Return the (X, Y) coordinate for the center point of the cell that contains the specified text.  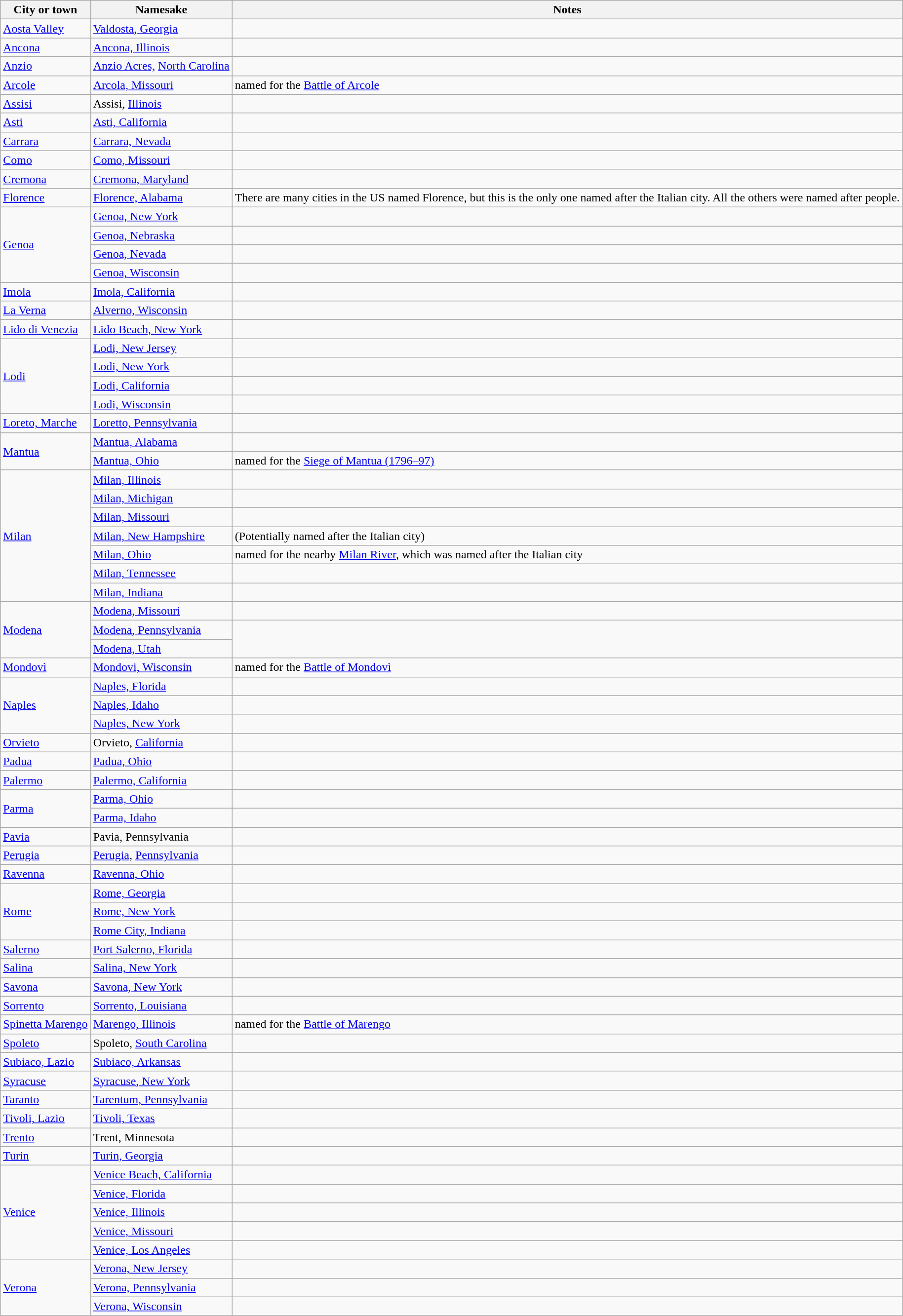
Savona (45, 987)
Valdosta, Georgia (161, 29)
Subiaco, Arkansas (161, 1062)
There are many cities in the US named Florence, but this is the only one named after the Italian city. All the others were named after people. (567, 197)
Mantua, Alabama (161, 442)
Naples (45, 705)
Milan, Illinois (161, 479)
Ravenna, Ohio (161, 874)
Modena (45, 630)
Rome, New York (161, 912)
named for the Battle of Marengo (567, 1024)
Carrara (45, 141)
named for the Battle of Mondovì (567, 667)
Venice, Florida (161, 1194)
Padua, Ohio (161, 761)
Namesake (161, 10)
Aosta Valley (45, 29)
Anzio Acres, North Carolina (161, 66)
Venice, Los Angeles (161, 1250)
Palermo (45, 780)
Salerno (45, 949)
Florence (45, 197)
Loretto, Pennsylvania (161, 423)
Lodi (45, 376)
Savona, New York (161, 987)
Lodi, New Jersey (161, 348)
Milan, Missouri (161, 517)
Milan (45, 536)
(Potentially named after the Italian city) (567, 536)
named for the Siege of Mantua (1796–97) (567, 461)
Anzio (45, 66)
Lido di Venezia (45, 329)
Asti (45, 122)
Padua (45, 761)
Taranto (45, 1099)
Milan, Michigan (161, 498)
Arcola, Missouri (161, 85)
Palermo, California (161, 780)
Orvieto, California (161, 742)
Marengo, Illinois (161, 1024)
Cremona, Maryland (161, 179)
Milan, Tennessee (161, 574)
Salina (45, 968)
Ancona, Illinois (161, 47)
Asti, California (161, 122)
named for the nearby Milan River, which was named after the Italian city (567, 555)
Lido Beach, New York (161, 329)
Trento (45, 1137)
Sorrento (45, 1006)
Spinetta Marengo (45, 1024)
Perugia (45, 855)
Tivoli, Texas (161, 1118)
Naples, Idaho (161, 705)
Genoa, Nebraska (161, 235)
Assisi, Illinois (161, 104)
Mondovi, Wisconsin (161, 667)
Spoleto (45, 1043)
Syracuse, New York (161, 1081)
Orvieto (45, 742)
Rome City, Indiana (161, 930)
Arcole (45, 85)
Perugia, Pennsylvania (161, 855)
Florence, Alabama (161, 197)
Tarentum, Pennsylvania (161, 1099)
Verona, Wisconsin (161, 1306)
Parma, Idaho (161, 817)
Mondovì (45, 667)
Pavia (45, 837)
Subiaco, Lazio (45, 1062)
Genoa, Wisconsin (161, 273)
Port Salerno, Florida (161, 949)
Modena, Pennsylvania (161, 630)
Venice, Missouri (161, 1231)
Mantua, Ohio (161, 461)
Trent, Minnesota (161, 1137)
Pavia, Pennsylvania (161, 837)
Turin (45, 1156)
Parma, Ohio (161, 799)
Tivoli, Lazio (45, 1118)
Milan, Ohio (161, 555)
Naples, Florida (161, 686)
Carrara, Nevada (161, 141)
Alverno, Wisconsin (161, 310)
Syracuse (45, 1081)
Rome (45, 912)
Cremona (45, 179)
Spoleto, South Carolina (161, 1043)
Sorrento, Louisiana (161, 1006)
Naples, New York (161, 724)
Rome, Georgia (161, 893)
Milan, New Hampshire (161, 536)
Lodi, New York (161, 367)
Venice Beach, California (161, 1175)
Milan, Indiana (161, 592)
Como, Missouri (161, 160)
Imola, California (161, 292)
Verona (45, 1287)
Lodi, Wisconsin (161, 404)
Modena, Utah (161, 649)
Assisi (45, 104)
Ravenna (45, 874)
Verona, Pennsylvania (161, 1287)
La Verna (45, 310)
Mantua (45, 451)
Turin, Georgia (161, 1156)
City or town (45, 10)
Parma (45, 808)
Modena, Missouri (161, 611)
Imola (45, 292)
Lodi, California (161, 386)
Loreto, Marche (45, 423)
Genoa, Nevada (161, 254)
Notes (567, 10)
Genoa (45, 244)
Genoa, New York (161, 216)
Venice (45, 1212)
Venice, Illinois (161, 1212)
named for the Battle of Arcole (567, 85)
Ancona (45, 47)
Salina, New York (161, 968)
Verona, New Jersey (161, 1269)
Como (45, 160)
